From the cell containing the given text, extract its center point as [X, Y] coordinate. 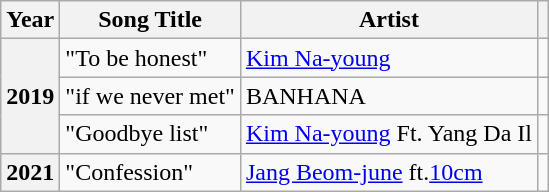
"To be honest" [150, 58]
BANHANA [388, 96]
2021 [30, 172]
"if we never met" [150, 96]
Kim Na-young [388, 58]
Year [30, 20]
2019 [30, 96]
"Confession" [150, 172]
Jang Beom-june ft.10cm [388, 172]
"Goodbye list" [150, 134]
Artist [388, 20]
Song Title [150, 20]
Kim Na-young Ft. Yang Da Il [388, 134]
